Search for the cell housing the specified text and yield its [X, Y] center coordinate. 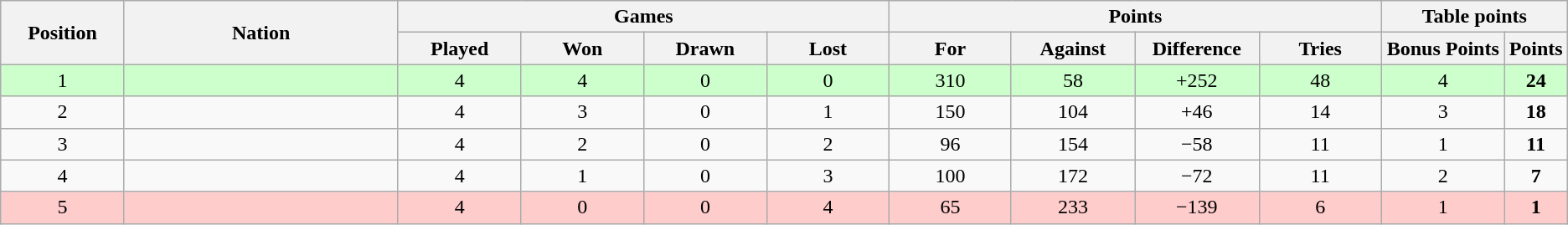
65 [950, 207]
−139 [1197, 207]
172 [1072, 176]
Won [582, 49]
48 [1320, 80]
150 [950, 112]
104 [1072, 112]
Drawn [705, 49]
−58 [1197, 144]
14 [1320, 112]
+46 [1197, 112]
7 [1536, 176]
100 [950, 176]
For [950, 49]
Lost [828, 49]
24 [1536, 80]
Games [643, 17]
Nation [261, 33]
18 [1536, 112]
58 [1072, 80]
−72 [1197, 176]
154 [1072, 144]
5 [62, 207]
Against [1072, 49]
+252 [1197, 80]
Table points [1474, 17]
233 [1072, 207]
6 [1320, 207]
Position [62, 33]
Tries [1320, 49]
Difference [1197, 49]
96 [950, 144]
310 [950, 80]
Played [459, 49]
Bonus Points [1442, 49]
